Pinpoint the cell where the given text exists, returning its [x, y] midpoint coordinate. 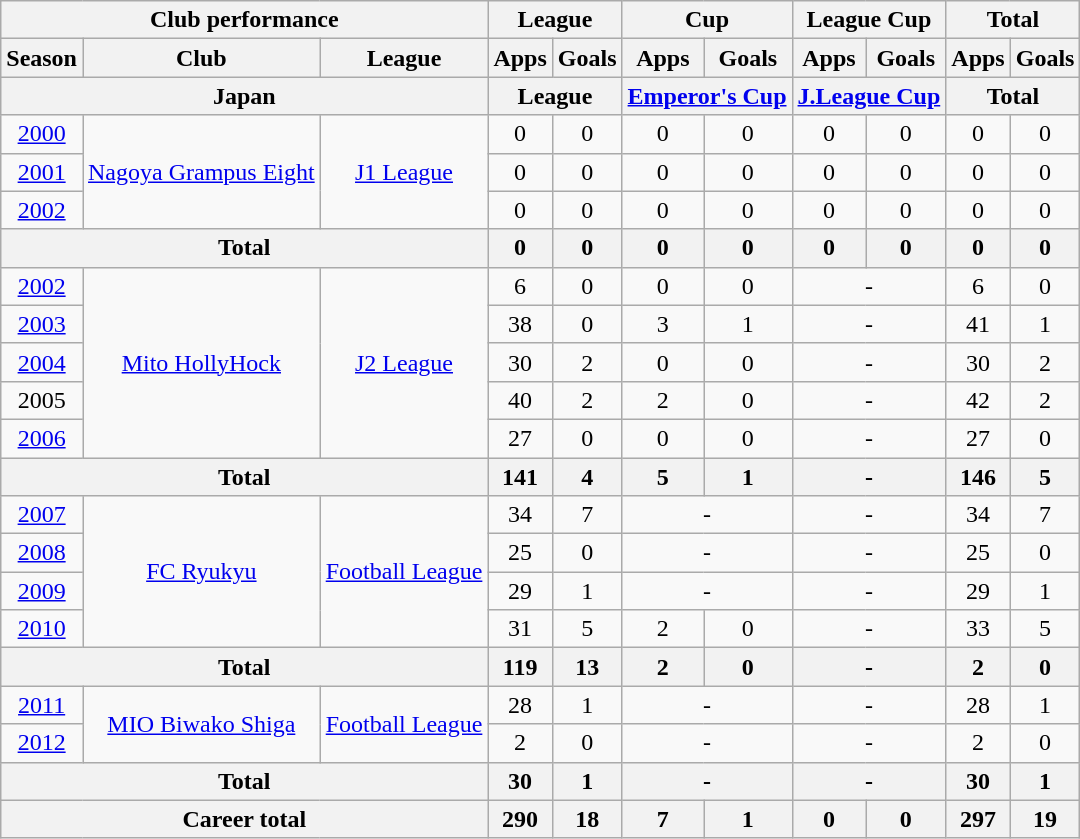
Club performance [244, 20]
2007 [42, 515]
18 [587, 819]
2000 [42, 134]
2001 [42, 172]
146 [978, 477]
3 [663, 324]
Emperor's Cup [707, 96]
2006 [42, 438]
42 [978, 400]
2010 [42, 629]
40 [520, 400]
2004 [42, 362]
19 [1045, 819]
2012 [42, 743]
38 [520, 324]
Mito HollyHock [201, 362]
2011 [42, 705]
2008 [42, 553]
Season [42, 58]
J2 League [404, 362]
33 [978, 629]
141 [520, 477]
297 [978, 819]
FC Ryukyu [201, 572]
31 [520, 629]
J1 League [404, 172]
2005 [42, 400]
4 [587, 477]
13 [587, 667]
119 [520, 667]
Nagoya Grampus Eight [201, 172]
Career total [244, 819]
2009 [42, 591]
League Cup [869, 20]
290 [520, 819]
41 [978, 324]
Japan [244, 96]
2003 [42, 324]
Cup [707, 20]
Club [201, 58]
MIO Biwako Shiga [201, 724]
J.League Cup [869, 96]
